For the text-containing cell, return its midpoint in (X, Y) coordinate format. 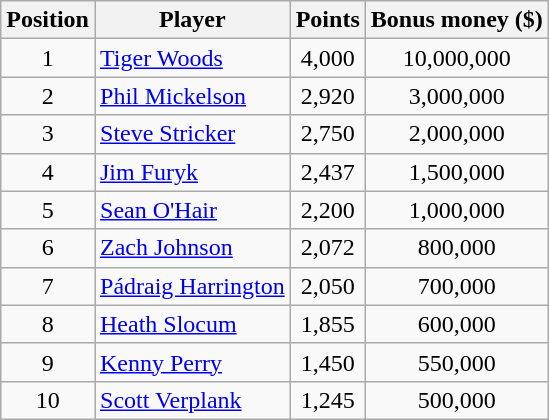
2,200 (328, 210)
500,000 (456, 400)
5 (48, 210)
Bonus money ($) (456, 20)
Jim Furyk (192, 172)
2,050 (328, 286)
Pádraig Harrington (192, 286)
700,000 (456, 286)
4 (48, 172)
3 (48, 134)
1,000,000 (456, 210)
1,855 (328, 324)
600,000 (456, 324)
10 (48, 400)
2,072 (328, 248)
Scott Verplank (192, 400)
4,000 (328, 58)
2,920 (328, 96)
3,000,000 (456, 96)
1,245 (328, 400)
Phil Mickelson (192, 96)
Sean O'Hair (192, 210)
1,450 (328, 362)
Position (48, 20)
2,750 (328, 134)
10,000,000 (456, 58)
Points (328, 20)
8 (48, 324)
1 (48, 58)
Kenny Perry (192, 362)
800,000 (456, 248)
9 (48, 362)
Heath Slocum (192, 324)
Zach Johnson (192, 248)
550,000 (456, 362)
7 (48, 286)
2 (48, 96)
2,000,000 (456, 134)
Steve Stricker (192, 134)
Player (192, 20)
6 (48, 248)
Tiger Woods (192, 58)
1,500,000 (456, 172)
2,437 (328, 172)
